Detect which cell encompasses the target text, then output its (x, y) center coordinate. 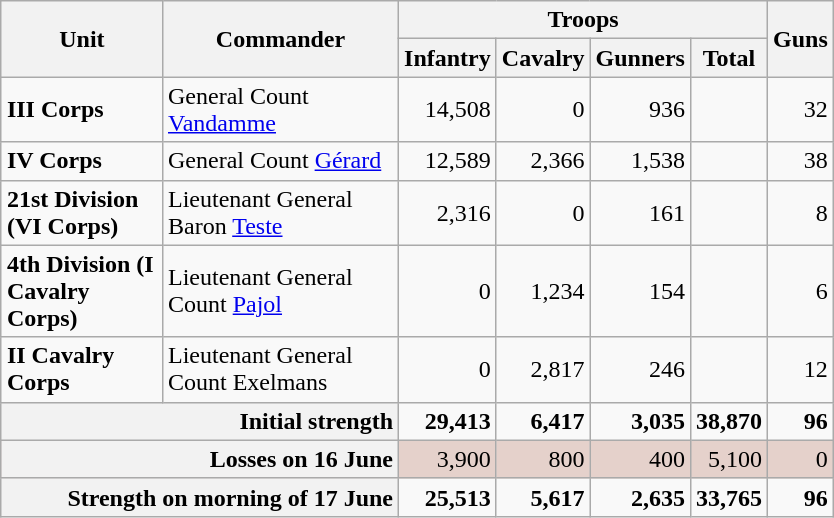
936 (640, 110)
IV Corps (82, 161)
5,100 (728, 459)
400 (640, 459)
2,316 (448, 212)
III Corps (82, 110)
Cavalry (543, 58)
14,508 (448, 110)
3,900 (448, 459)
Troops (584, 20)
Guns (800, 39)
25,513 (448, 497)
29,413 (448, 421)
154 (640, 291)
6,417 (543, 421)
Lieutenant General Count Pajol (280, 291)
Initial strength (200, 421)
38 (800, 161)
General Count Gérard (280, 161)
5,617 (543, 497)
Infantry (448, 58)
12 (800, 370)
21st Division (VI Corps) (82, 212)
6 (800, 291)
12,589 (448, 161)
800 (543, 459)
8 (800, 212)
1,538 (640, 161)
32 (800, 110)
Unit (82, 39)
4th Division (I Cavalry Corps) (82, 291)
General Count Vandamme (280, 110)
Lieutenant General Count Exelmans (280, 370)
246 (640, 370)
Losses on 16 June (200, 459)
2,635 (640, 497)
Strength on morning of 17 June (200, 497)
Gunners (640, 58)
Lieutenant General Baron Teste (280, 212)
II Cavalry Corps (82, 370)
33,765 (728, 497)
1,234 (543, 291)
3,035 (640, 421)
38,870 (728, 421)
161 (640, 212)
2,366 (543, 161)
2,817 (543, 370)
Commander (280, 39)
Total (728, 58)
